Scan for the cell matching the given text and deliver its [x, y] coordinate at center. 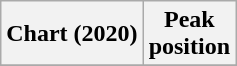
Peakposition [189, 34]
Chart (2020) [72, 34]
